Capture the cell that displays the provided text and extract its [X, Y] central coordinate. 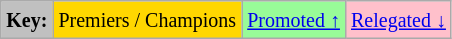
Key: [27, 20]
Premiers / Champions [148, 20]
Promoted ↑ [294, 20]
Relegated ↓ [398, 20]
